Detect which cell encompasses the target text, then output its [x, y] center coordinate. 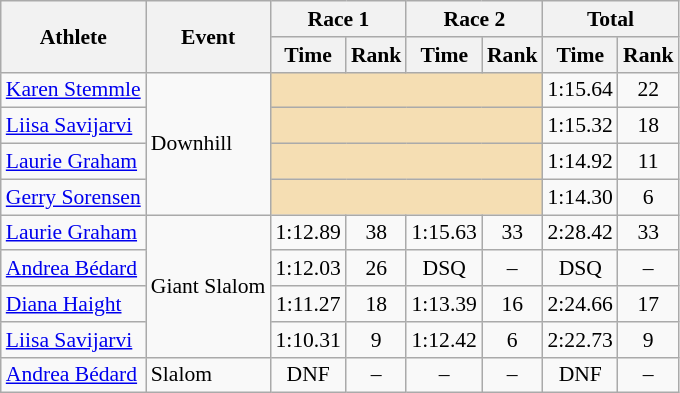
1:11.27 [308, 304]
2:22.73 [580, 340]
Gerry Sorensen [74, 197]
1:13.39 [444, 304]
2:28.42 [580, 233]
Diana Haight [74, 304]
Karen Stemmle [74, 90]
1:14.30 [580, 197]
22 [648, 90]
1:12.42 [444, 340]
26 [376, 269]
1:15.64 [580, 90]
Race 2 [474, 19]
16 [512, 304]
1:10.31 [308, 340]
1:12.89 [308, 233]
Athlete [74, 36]
Giant Slalom [208, 286]
1:12.03 [308, 269]
11 [648, 162]
2:24.66 [580, 304]
Event [208, 36]
17 [648, 304]
Race 1 [338, 19]
Downhill [208, 143]
1:15.63 [444, 233]
1:14.92 [580, 162]
1:15.32 [580, 126]
38 [376, 233]
Total [610, 19]
Slalom [208, 375]
